Pinpoint the cell where the given text exists, returning its (x, y) midpoint coordinate. 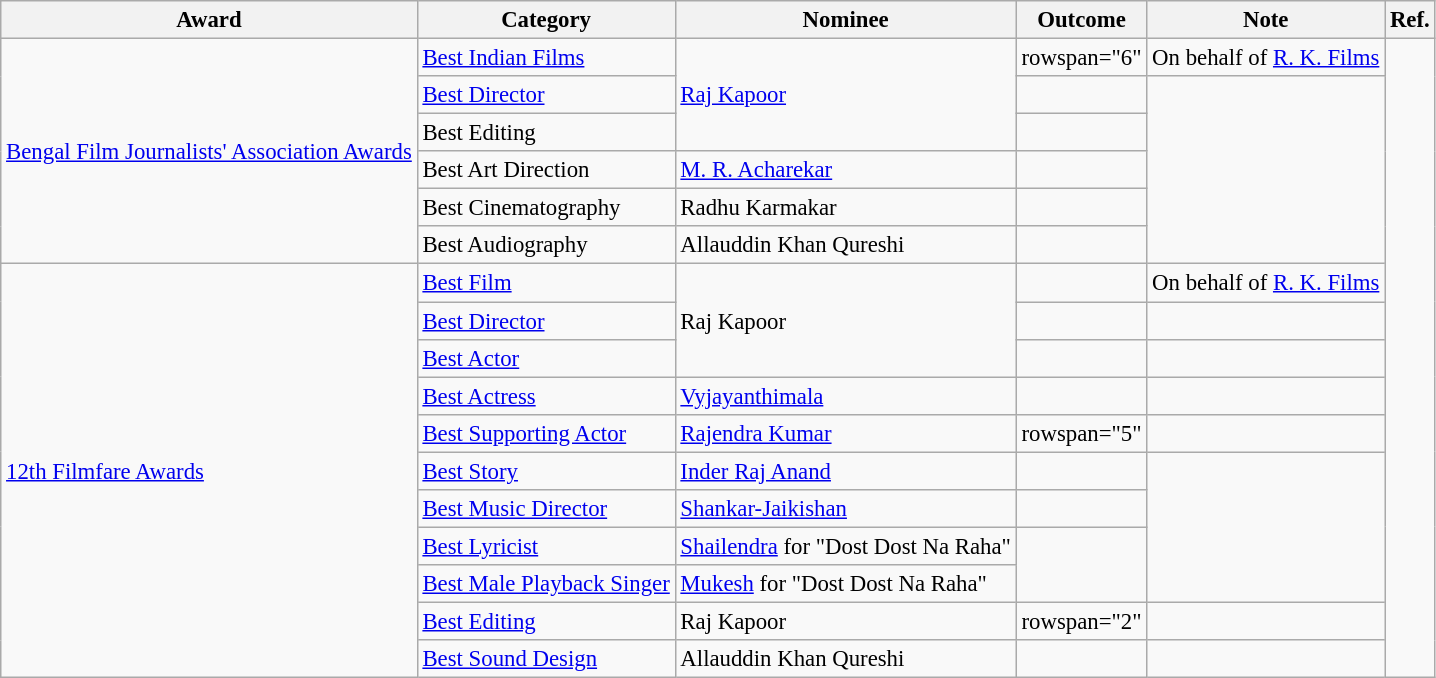
Best Cinematography (546, 208)
12th Filmfare Awards (209, 471)
Bengal Film Journalists' Association Awards (209, 152)
rowspan="6" (1082, 58)
Category (546, 20)
Best Music Director (546, 509)
Outcome (1082, 20)
Best Lyricist (546, 546)
Best Film (546, 283)
Radhu Karmakar (846, 208)
Shailendra for "Dost Dost Na Raha" (846, 546)
Award (209, 20)
rowspan="5" (1082, 433)
Vyjayanthimala (846, 396)
Inder Raj Anand (846, 471)
rowspan="2" (1082, 621)
Best Actress (546, 396)
Best Audiography (546, 245)
Best Story (546, 471)
M. R. Acharekar (846, 170)
Mukesh for "Dost Dost Na Raha" (846, 584)
Best Art Direction (546, 170)
Nominee (846, 20)
Shankar-Jaikishan (846, 509)
Best Actor (546, 358)
Rajendra Kumar (846, 433)
Best Indian Films (546, 58)
Note (1266, 20)
Best Supporting Actor (546, 433)
Best Sound Design (546, 659)
Best Male Playback Singer (546, 584)
Ref. (1410, 20)
